Detect which cell encompasses the target text, then output its [X, Y] center coordinate. 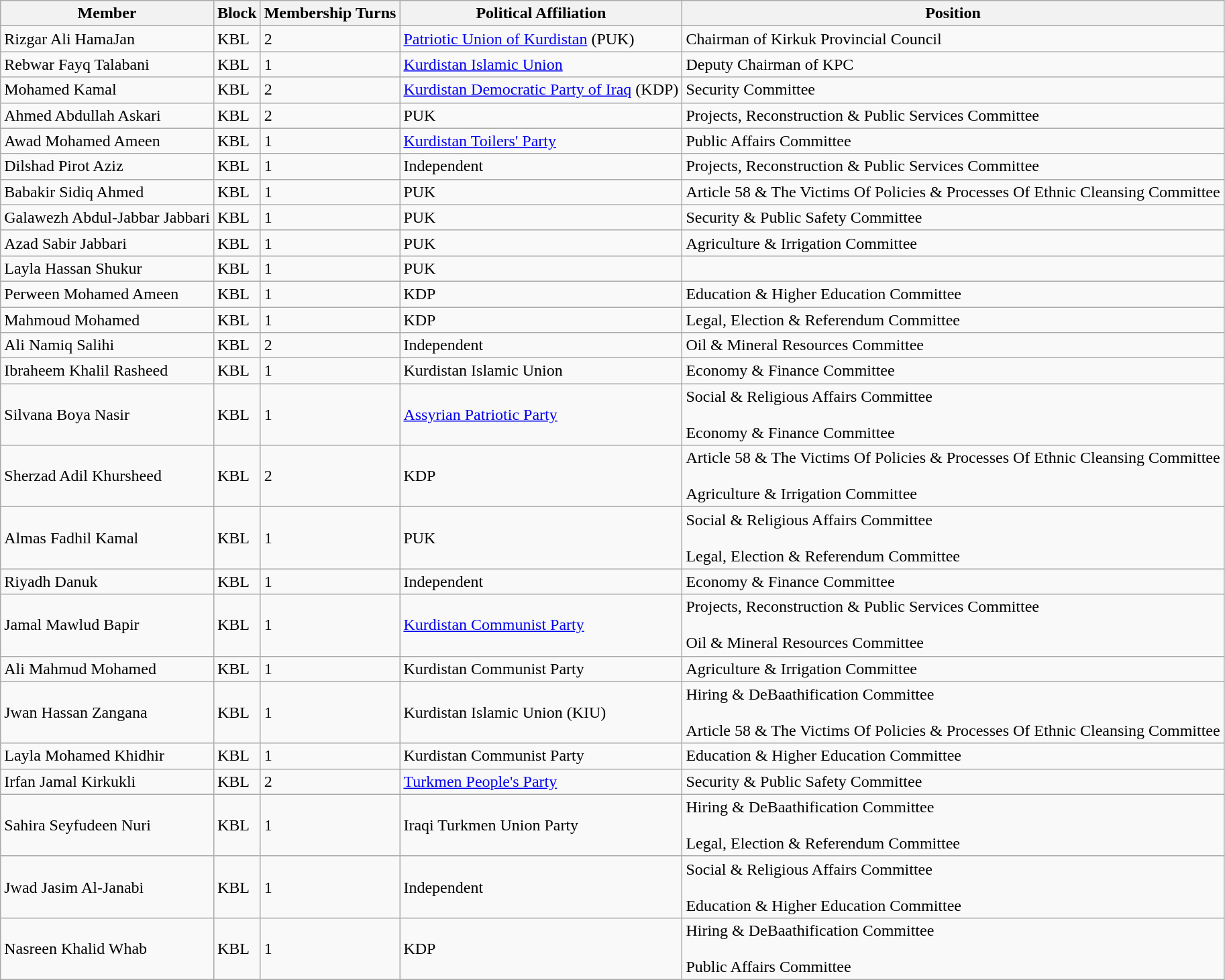
Political Affiliation [541, 13]
Layla Mohamed Khidhir [107, 756]
Ibraheem Khalil Rasheed [107, 371]
Jwan Hassan Zangana [107, 712]
Nasreen Khalid Whab [107, 948]
Hiring & DeBaathification CommitteePublic Affairs Committee [953, 948]
Social & Religious Affairs Committee Legal, Election & Referendum Committee [953, 538]
Turkmen People's Party [541, 781]
Social & Religious Affairs CommitteeEducation & Higher Education Committee [953, 887]
Hiring & DeBaathification CommitteeLegal, Election & Referendum Committee [953, 825]
Sherzad Adil Khursheed [107, 476]
Kurdistan Democratic Party of Iraq (KDP) [541, 90]
Ali Namiq Salihi [107, 345]
Projects, Reconstruction & Public Services CommitteeOil & Mineral Resources Committee [953, 625]
Block [237, 13]
Rizgar Ali HamaJan [107, 39]
Ahmed Abdullah Askari [107, 115]
Almas Fadhil Kamal [107, 538]
Assyrian Patriotic Party [541, 415]
Deputy Chairman of KPC [953, 64]
Chairman of Kirkuk Provincial Council [953, 39]
Perween Mohamed Ameen [107, 294]
Azad Sabir Jabbari [107, 243]
Membership Turns [330, 13]
Social & Religious Affairs CommitteeEconomy & Finance Committee [953, 415]
Babakir Sidiq Ahmed [107, 192]
Mahmoud Mohamed [107, 320]
Jwad Jasim Al-Janabi [107, 887]
Sahira Seyfudeen Nuri [107, 825]
Riyadh Danuk [107, 582]
Galawezh Abdul-Jabbar Jabbari [107, 217]
Article 58 & The Victims Of Policies & Processes Of Ethnic Cleansing Committee Agriculture & Irrigation Committee [953, 476]
Irfan Jamal Kirkukli [107, 781]
Position [953, 13]
Iraqi Turkmen Union Party [541, 825]
Oil & Mineral Resources Committee [953, 345]
Jamal Mawlud Bapir [107, 625]
Rebwar Fayq Talabani [107, 64]
Layla Hassan Shukur [107, 268]
Kurdistan Toilers' Party [541, 141]
Member [107, 13]
Article 58 & The Victims Of Policies & Processes Of Ethnic Cleansing Committee [953, 192]
Public Affairs Committee [953, 141]
Patriotic Union of Kurdistan (PUK) [541, 39]
Awad Mohamed Ameen [107, 141]
Mohamed Kamal [107, 90]
Dilshad Pirot Aziz [107, 166]
Hiring & DeBaathification CommitteeArticle 58 & The Victims Of Policies & Processes Of Ethnic Cleansing Committee [953, 712]
Ali Mahmud Mohamed [107, 669]
Silvana Boya Nasir [107, 415]
Legal, Election & Referendum Committee [953, 320]
Kurdistan Islamic Union (KIU) [541, 712]
Security Committee [953, 90]
